Capture the cell that displays the provided text and extract its (x, y) central coordinate. 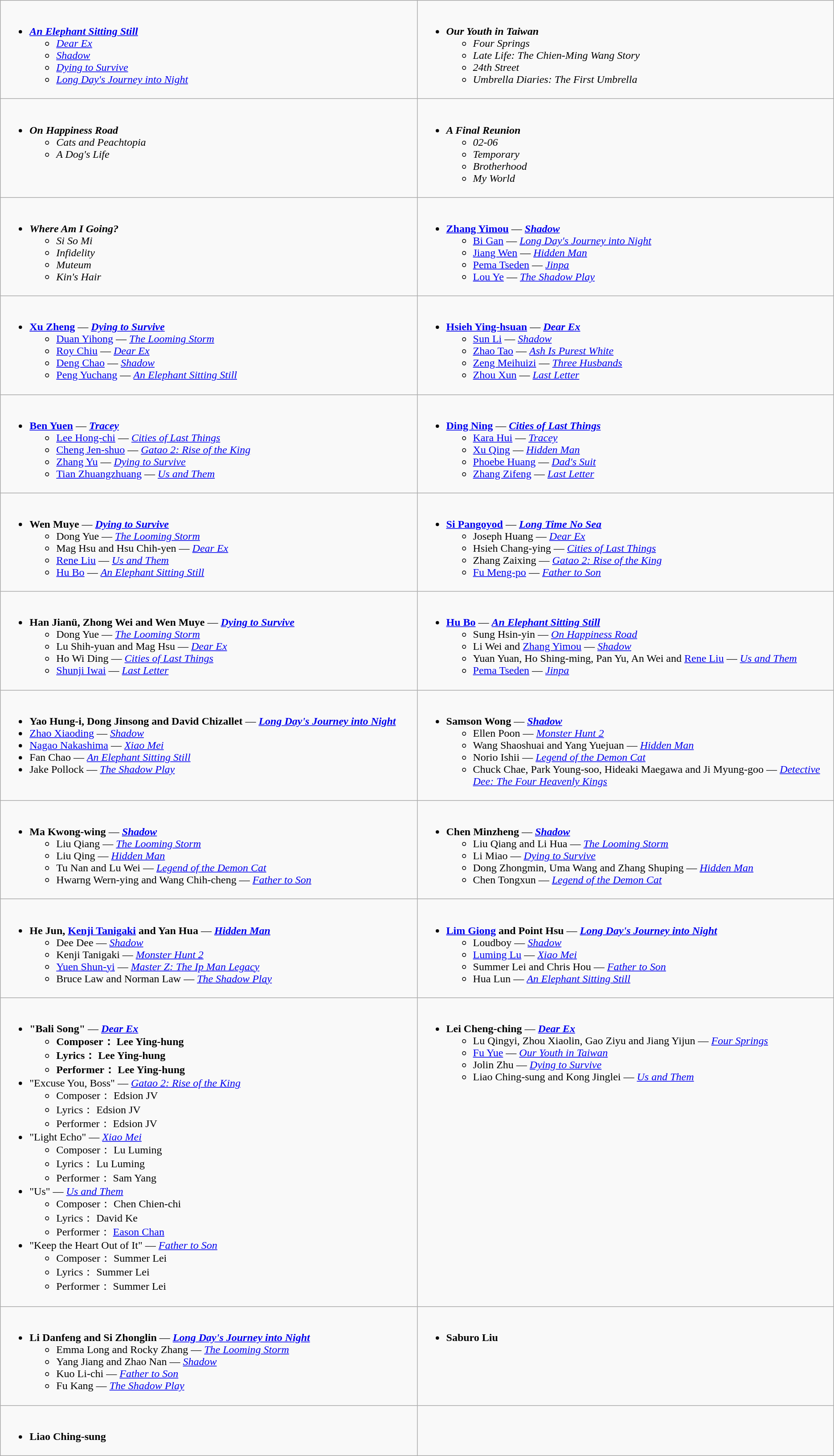
On Happiness RoadCats and PeachtopiaA Dog's Life (208, 148)
Zhang Yimou — ShadowBi Gan — Long Day's Journey into NightJiang Wen — Hidden ManPema Tseden — JinpaLou Ye — The Shadow Play (625, 247)
An Elephant Sitting StillDear ExShadowDying to SurviveLong Day's Journey into Night (208, 50)
Saburo Liu (625, 1356)
Hsieh Ying-hsuan — Dear ExSun Li — ShadowZhao Tao — Ash Is Purest WhiteZeng Meihuizi — Three HusbandsZhou Xun — Last Letter (625, 345)
Xu Zheng — Dying to SurviveDuan Yihong — The Looming StormRoy Chiu — Dear ExDeng Chao — ShadowPeng Yuchang — An Elephant Sitting Still (208, 345)
Wen Muye — Dying to SurviveDong Yue — The Looming StormMag Hsu and Hsu Chih-yen — Dear ExRene Liu — Us and ThemHu Bo — An Elephant Sitting Still (208, 542)
Where Am I Going?Si So MiInfidelityMuteumKin's Hair (208, 247)
Ding Ning — Cities of Last ThingsKara Hui — TraceyXu Qing — Hidden ManPhoebe Huang — Dad's SuitZhang Zifeng — Last Letter (625, 444)
Our Youth in TaiwanFour SpringsLate Life: The Chien-Ming Wang Story24th StreetUmbrella Diaries: The First Umbrella (625, 50)
A Final Reunion02-06TemporaryBrotherhoodMy World (625, 148)
Liao Ching-sung (208, 1431)
